Locate the cell with the specified text and output its (X, Y) center coordinate. 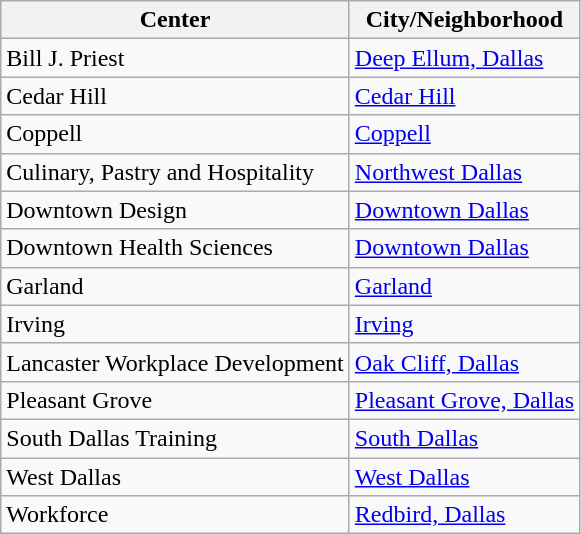
Workforce (176, 515)
Downtown Health Sciences (176, 248)
Bill J. Priest (176, 58)
Northwest Dallas (464, 172)
South Dallas (464, 438)
Lancaster Workplace Development (176, 362)
Oak Cliff, Dallas (464, 362)
City/Neighborhood (464, 20)
Downtown Design (176, 210)
Culinary, Pastry and Hospitality (176, 172)
Pleasant Grove (176, 400)
Redbird, Dallas (464, 515)
Center (176, 20)
Pleasant Grove, Dallas (464, 400)
South Dallas Training (176, 438)
Deep Ellum, Dallas (464, 58)
